Return [x, y] of the center of cell containing provided text 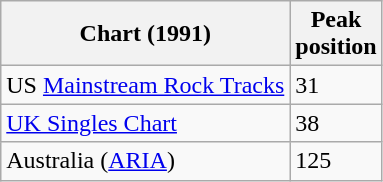
125 [336, 161]
Chart (1991) [146, 34]
UK Singles Chart [146, 123]
Peakposition [336, 34]
US Mainstream Rock Tracks [146, 85]
31 [336, 85]
38 [336, 123]
Australia (ARIA) [146, 161]
